Identify which cell holds the provided text, then report its (X, Y) central coordinate. 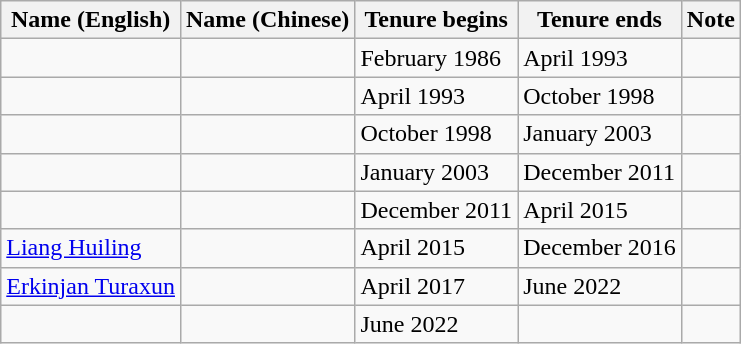
April 2017 (436, 286)
February 1986 (436, 58)
Note (710, 20)
December 2016 (600, 248)
Name (Chinese) (267, 20)
Tenure begins (436, 20)
Tenure ends (600, 20)
Liang Huiling (91, 248)
Erkinjan Turaxun (91, 286)
Name (English) (91, 20)
